Capture the cell that displays the provided text and extract its (x, y) central coordinate. 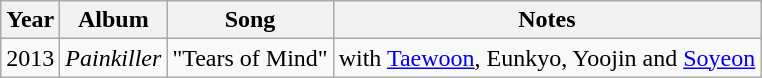
2013 (30, 58)
"Tears of Mind" (250, 58)
Notes (547, 20)
Song (250, 20)
Year (30, 20)
Painkiller (114, 58)
with Taewoon, Eunkyo, Yoojin and Soyeon (547, 58)
Album (114, 20)
